Return the [x, y] coordinate for the center point of the cell that contains the specified text.  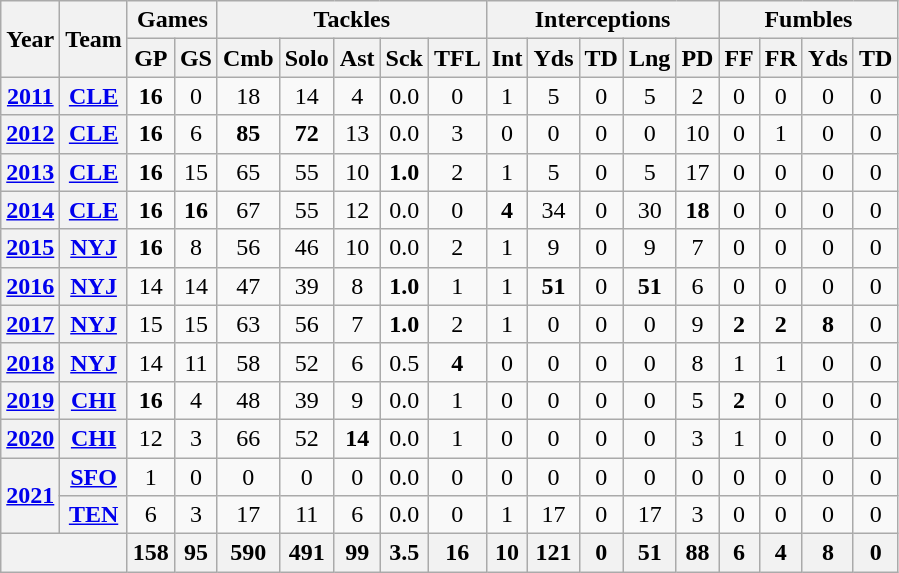
SFO [94, 477]
158 [150, 553]
95 [196, 553]
65 [248, 172]
88 [698, 553]
2014 [30, 210]
99 [357, 553]
30 [649, 210]
67 [248, 210]
2019 [30, 400]
2021 [30, 496]
590 [248, 553]
0.5 [404, 362]
72 [306, 134]
2012 [30, 134]
34 [554, 210]
Cmb [248, 58]
FF [739, 58]
TFL [457, 58]
46 [306, 248]
FR [780, 58]
47 [248, 286]
2015 [30, 248]
491 [306, 553]
2016 [30, 286]
GP [150, 58]
Tackles [352, 20]
121 [554, 553]
3.5 [404, 553]
Lng [649, 58]
Ast [357, 58]
48 [248, 400]
Games [172, 20]
2013 [30, 172]
2018 [30, 362]
Solo [306, 58]
63 [248, 324]
13 [357, 134]
Interceptions [602, 20]
58 [248, 362]
Sck [404, 58]
66 [248, 438]
2011 [30, 96]
2017 [30, 324]
Int [507, 58]
2020 [30, 438]
Team [94, 39]
TEN [94, 515]
PD [698, 58]
GS [196, 58]
Fumbles [808, 20]
Year [30, 39]
85 [248, 134]
